Identify which cell holds the provided text, then report its (x, y) central coordinate. 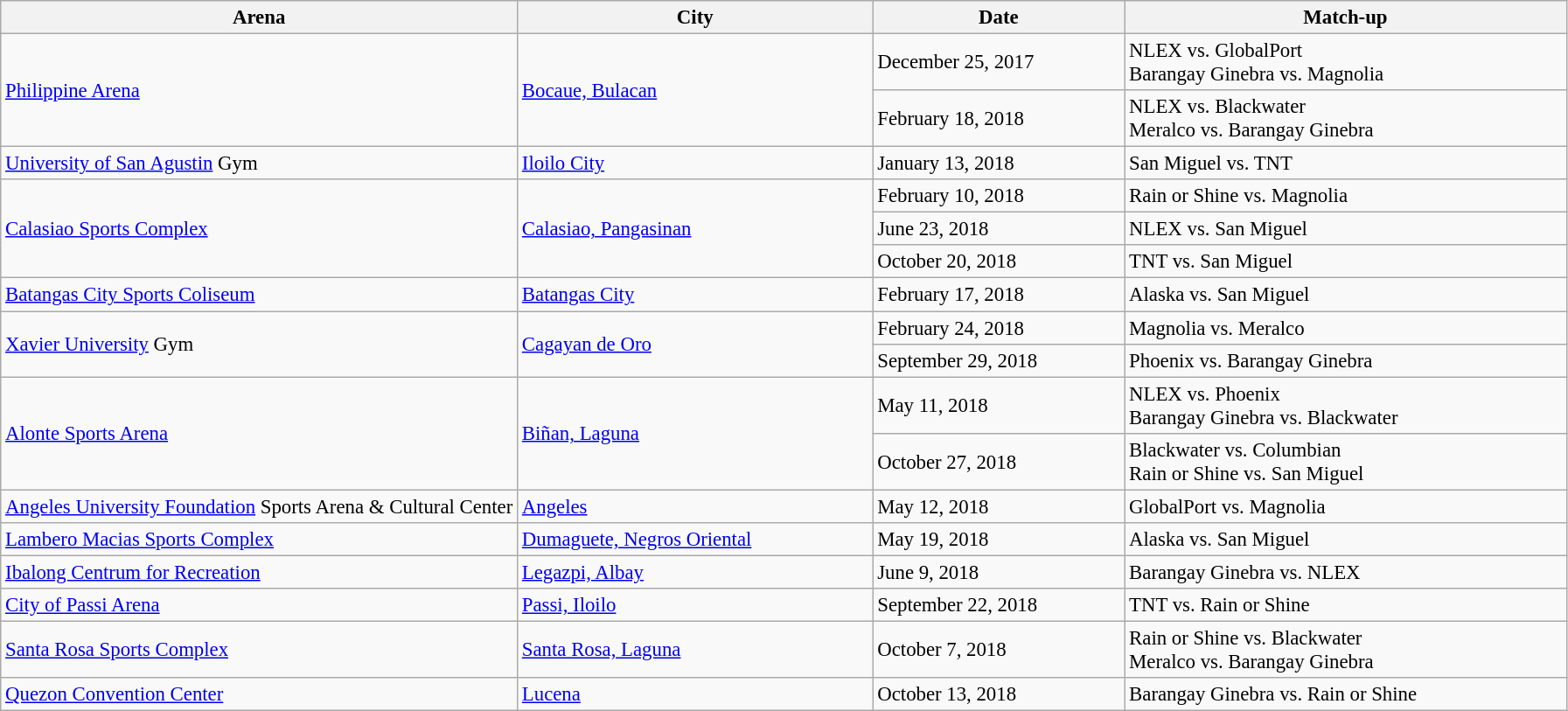
Bocaue, Bulacan (695, 91)
Match-up (1345, 17)
Biñan, Laguna (695, 434)
May 11, 2018 (999, 406)
Barangay Ginebra vs. NLEX (1345, 572)
September 22, 2018 (999, 605)
Ibalong Centrum for Recreation (259, 572)
Rain or Shine vs. Magnolia (1345, 196)
June 9, 2018 (999, 572)
Xavier University Gym (259, 345)
February 18, 2018 (999, 119)
Calasiao Sports Complex (259, 229)
Philippine Arena (259, 91)
Magnolia vs. Meralco (1345, 328)
Iloilo City (695, 164)
San Miguel vs. TNT (1345, 164)
Dumaguete, Negros Oriental (695, 540)
Arena (259, 17)
Quezon Convention Center (259, 694)
Angeles University Foundation Sports Arena & Cultural Center (259, 506)
Alonte Sports Arena (259, 434)
Legazpi, Albay (695, 572)
February 10, 2018 (999, 196)
NLEX vs. San Miguel (1345, 229)
September 29, 2018 (999, 360)
February 17, 2018 (999, 295)
TNT vs. Rain or Shine (1345, 605)
May 12, 2018 (999, 506)
Cagayan de Oro (695, 345)
NLEX vs. PhoenixBarangay Ginebra vs. Blackwater (1345, 406)
NLEX vs. BlackwaterMeralco vs. Barangay Ginebra (1345, 119)
GlobalPort vs. Magnolia (1345, 506)
Angeles (695, 506)
Lucena (695, 694)
May 19, 2018 (999, 540)
Santa Rosa, Laguna (695, 649)
Barangay Ginebra vs. Rain or Shine (1345, 694)
October 20, 2018 (999, 261)
October 27, 2018 (999, 462)
Phoenix vs. Barangay Ginebra (1345, 360)
Date (999, 17)
City (695, 17)
Santa Rosa Sports Complex (259, 649)
October 13, 2018 (999, 694)
University of San Agustin Gym (259, 164)
June 23, 2018 (999, 229)
Batangas City Sports Coliseum (259, 295)
NLEX vs. GlobalPortBarangay Ginebra vs. Magnolia (1345, 63)
Batangas City (695, 295)
TNT vs. San Miguel (1345, 261)
Blackwater vs. ColumbianRain or Shine vs. San Miguel (1345, 462)
February 24, 2018 (999, 328)
Calasiao, Pangasinan (695, 229)
October 7, 2018 (999, 649)
Rain or Shine vs. BlackwaterMeralco vs. Barangay Ginebra (1345, 649)
Passi, Iloilo (695, 605)
December 25, 2017 (999, 63)
City of Passi Arena (259, 605)
January 13, 2018 (999, 164)
Lambero Macias Sports Complex (259, 540)
